Output the [x, y] coordinate of the center of the cell containing the given text.  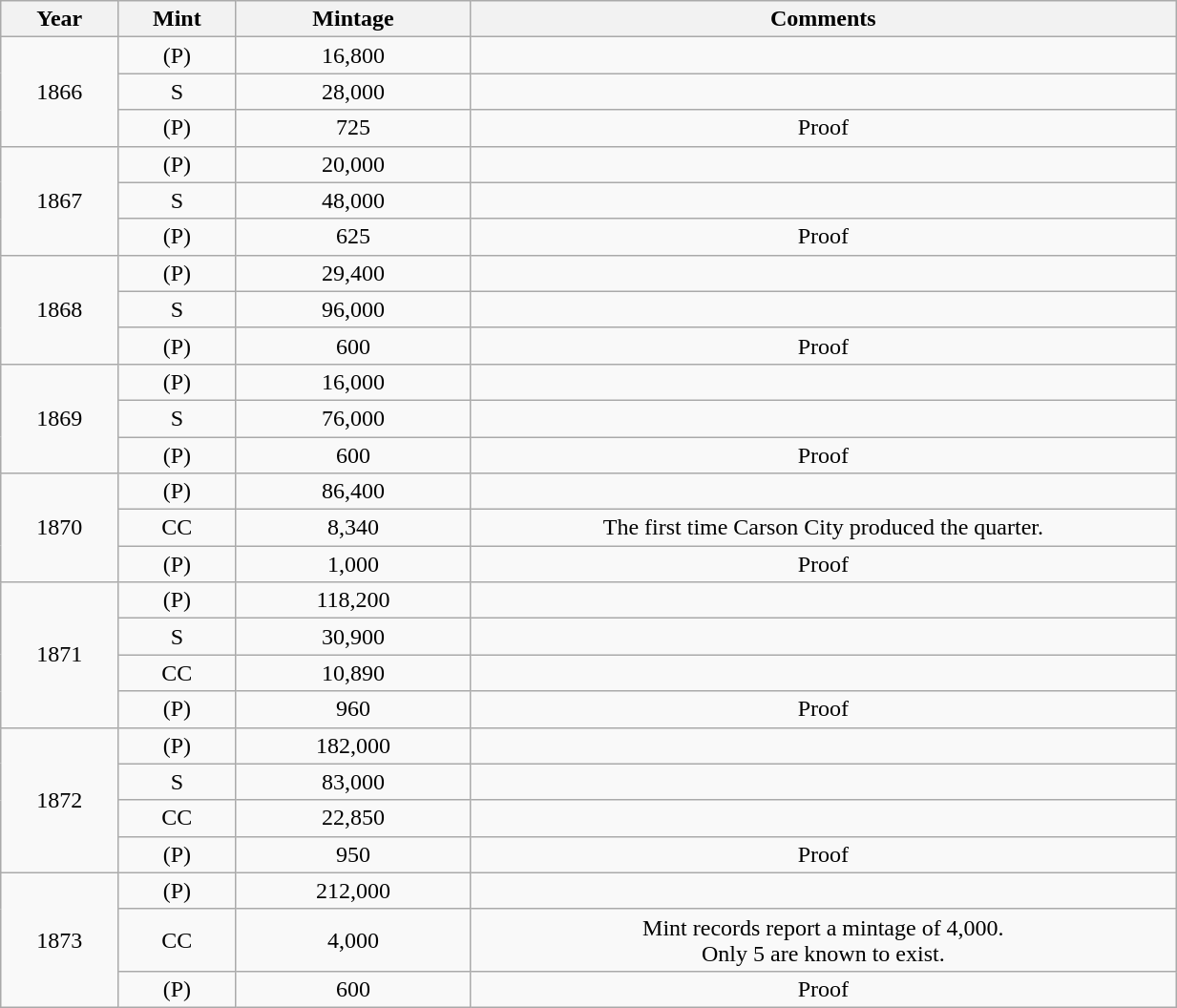
1,000 [353, 564]
76,000 [353, 418]
Year [59, 19]
118,200 [353, 600]
29,400 [353, 273]
28,000 [353, 92]
30,900 [353, 637]
Mint records report a mintage of 4,000.Only 5 are known to exist. [823, 939]
725 [353, 128]
86,400 [353, 492]
960 [353, 709]
48,000 [353, 200]
1868 [59, 309]
212,000 [353, 891]
1866 [59, 92]
8,340 [353, 528]
Mint [178, 19]
83,000 [353, 782]
1872 [59, 800]
16,800 [353, 55]
1869 [59, 418]
10,890 [353, 673]
950 [353, 854]
1870 [59, 528]
16,000 [353, 382]
1867 [59, 200]
1871 [59, 655]
96,000 [353, 309]
Mintage [353, 19]
22,850 [353, 818]
625 [353, 237]
182,000 [353, 745]
20,000 [353, 164]
Comments [823, 19]
1873 [59, 939]
The first time Carson City produced the quarter. [823, 528]
4,000 [353, 939]
